Return [X, Y] of the center of cell containing provided text 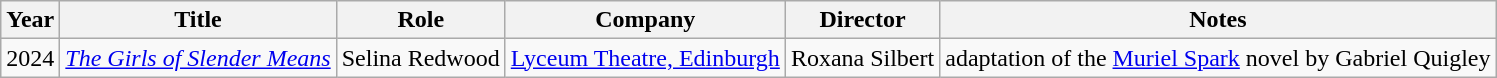
2024 [30, 58]
Year [30, 20]
Director [862, 20]
Lyceum Theatre, Edinburgh [645, 58]
adaptation of the Muriel Spark novel by Gabriel Quigley [1218, 58]
The Girls of Slender Means [198, 58]
Role [420, 20]
Roxana Silbert [862, 58]
Company [645, 20]
Selina Redwood [420, 58]
Notes [1218, 20]
Title [198, 20]
